Return (X, Y) of the center of cell containing provided text 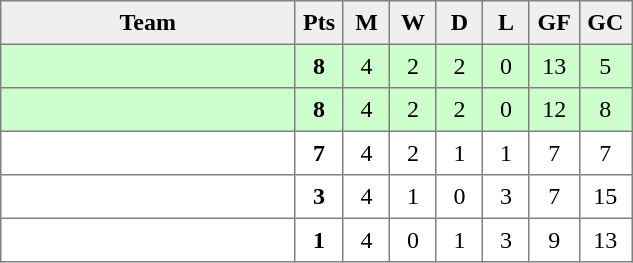
Team (148, 23)
12 (554, 110)
GF (554, 23)
D (459, 23)
L (506, 23)
15 (605, 197)
W (413, 23)
M (366, 23)
GC (605, 23)
Pts (319, 23)
5 (605, 66)
9 (554, 240)
